Capture the cell that displays the provided text and extract its (x, y) central coordinate. 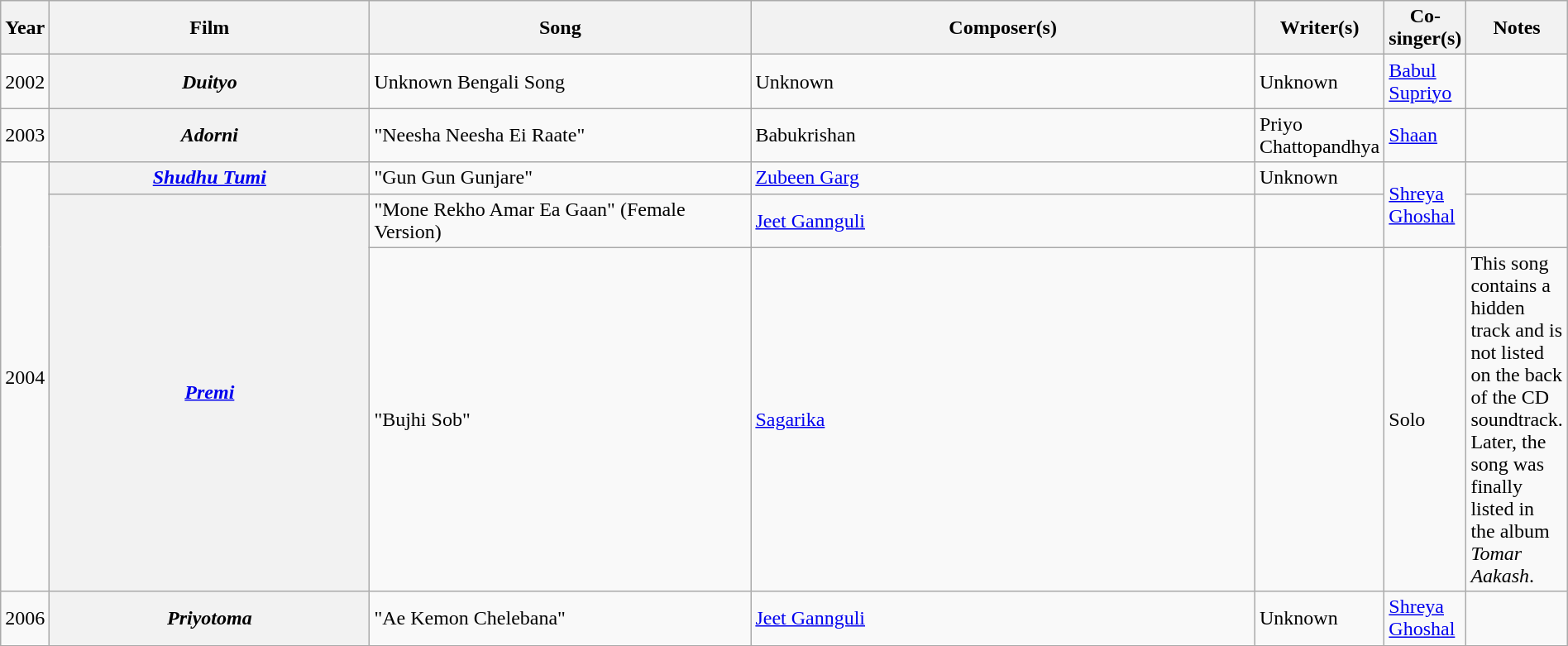
Notes (1517, 28)
Babukrishan (1003, 136)
Adorni (210, 136)
Co-singer(s) (1426, 28)
Film (210, 28)
This song contains a hidden track and is not listed on the back of the CD soundtrack. Later, the song was finally listed in the album Tomar Aakash. (1517, 419)
2004 (25, 377)
Sagarika (1003, 419)
Babul Supriyo (1426, 81)
Composer(s) (1003, 28)
Unknown Bengali Song (561, 81)
Zubeen Garg (1003, 178)
"Mone Rekho Amar Ea Gaan" (Female Version) (561, 220)
Priyo Chattopandhya (1319, 136)
2003 (25, 136)
"Gun Gun Gunjare" (561, 178)
Song (561, 28)
Priyotoma (210, 619)
"Bujhi Sob" (561, 419)
Shaan (1426, 136)
Premi (210, 392)
"Ae Kemon Chelebana" (561, 619)
Year (25, 28)
Shudhu Tumi (210, 178)
2002 (25, 81)
"Neesha Neesha Ei Raate" (561, 136)
Solo (1426, 419)
2006 (25, 619)
Duityo (210, 81)
Writer(s) (1319, 28)
